Output the [X, Y] coordinate of the center of the cell containing the given text.  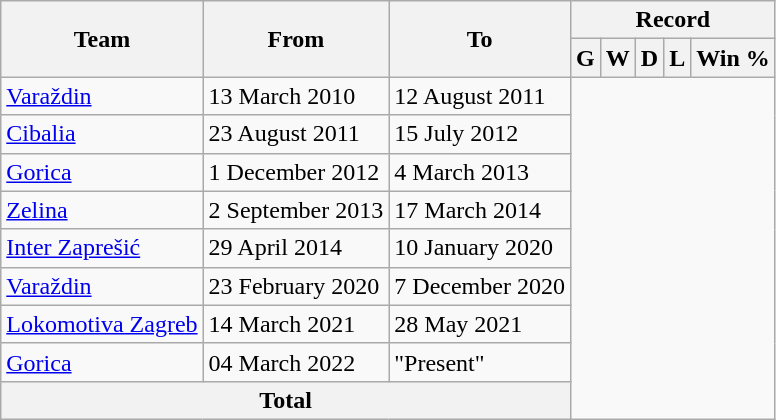
Lokomotiva Zagreb [102, 324]
15 July 2012 [480, 134]
W [618, 58]
2 September 2013 [296, 210]
23 February 2020 [296, 286]
12 August 2011 [480, 96]
Inter Zaprešić [102, 248]
4 March 2013 [480, 172]
Team [102, 39]
Record [672, 20]
23 August 2011 [296, 134]
Zelina [102, 210]
From [296, 39]
G [585, 58]
Cibalia [102, 134]
To [480, 39]
04 March 2022 [296, 362]
L [678, 58]
29 April 2014 [296, 248]
Win % [734, 58]
Total [286, 400]
1 December 2012 [296, 172]
17 March 2014 [480, 210]
13 March 2010 [296, 96]
"Present" [480, 362]
14 March 2021 [296, 324]
10 January 2020 [480, 248]
28 May 2021 [480, 324]
D [649, 58]
7 December 2020 [480, 286]
